Provide the [x, y] coordinate of the cell's center where the given text is located.  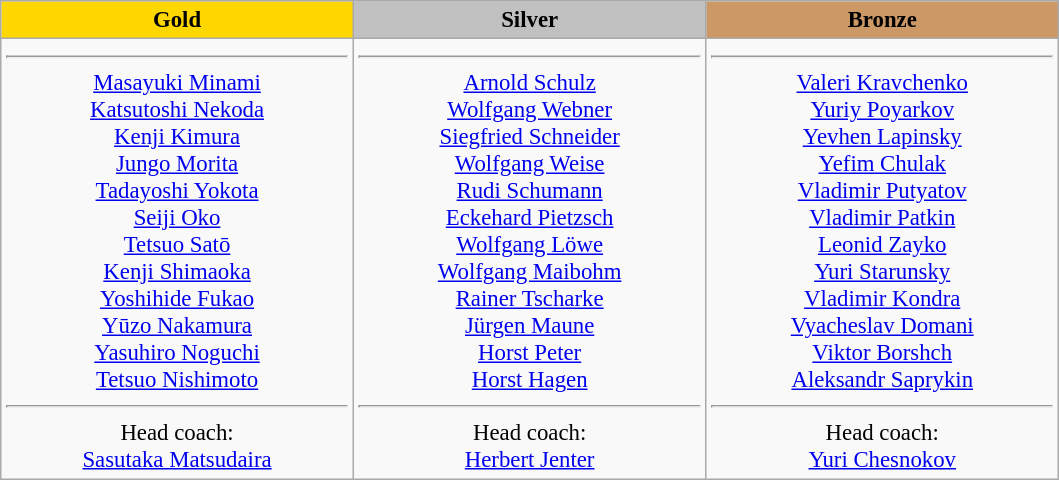
Silver [530, 20]
Bronze [882, 20]
Gold [178, 20]
